Extract the [X, Y] coordinate from the center of the cell holding the provided text.  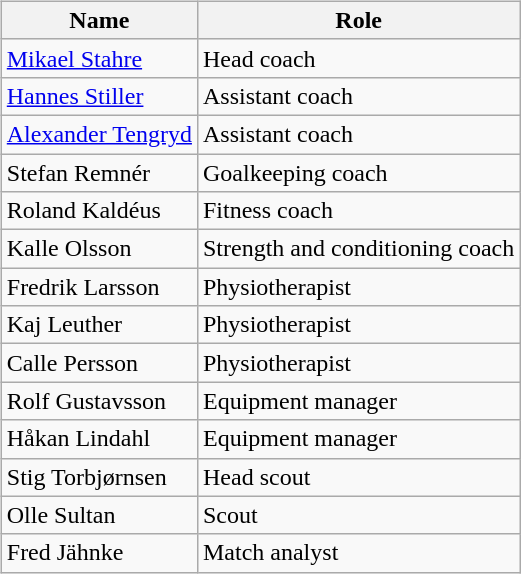
Kaj Leuther [99, 325]
Håkan Lindahl [99, 439]
Head coach [358, 58]
Fitness coach [358, 211]
Roland Kaldéus [99, 211]
Kalle Olsson [99, 249]
Stefan Remnér [99, 173]
Goalkeeping coach [358, 173]
Name [99, 20]
Match analyst [358, 553]
Alexander Tengryd [99, 134]
Role [358, 20]
Stig Torbjørnsen [99, 477]
Scout [358, 515]
Olle Sultan [99, 515]
Calle Persson [99, 363]
Mikael Stahre [99, 58]
Strength and conditioning coach [358, 249]
Head scout [358, 477]
Hannes Stiller [99, 96]
Fredrik Larsson [99, 287]
Fred Jähnke [99, 553]
Rolf Gustavsson [99, 401]
